Pinpoint the cell where the given text exists, returning its (X, Y) midpoint coordinate. 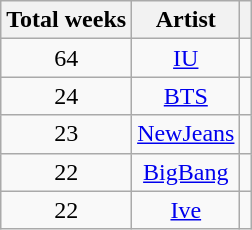
BTS (186, 96)
NewJeans (186, 134)
Artist (186, 20)
Ive (186, 210)
23 (66, 134)
BigBang (186, 172)
IU (186, 58)
24 (66, 96)
Total weeks (66, 20)
64 (66, 58)
